Determine the [X, Y] coordinate at the center of the cell enclosing the given text.  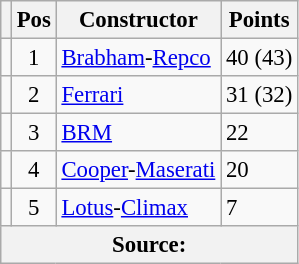
Source: [150, 245]
Lotus-Climax [138, 208]
Constructor [138, 20]
31 (32) [260, 95]
Pos [34, 20]
2 [34, 95]
1 [34, 58]
20 [260, 170]
Ferrari [138, 95]
Cooper-Maserati [138, 170]
40 (43) [260, 58]
22 [260, 133]
3 [34, 133]
BRM [138, 133]
7 [260, 208]
Brabham-Repco [138, 58]
5 [34, 208]
4 [34, 170]
Points [260, 20]
